Return the (x, y) coordinate for the center point of the cell that contains the specified text.  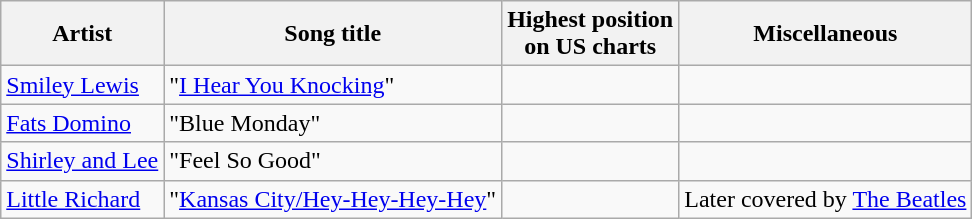
Song title (333, 34)
Later covered by The Beatles (826, 199)
Miscellaneous (826, 34)
Smiley Lewis (82, 85)
"Kansas City/Hey-Hey-Hey-Hey" (333, 199)
"I Hear You Knocking" (333, 85)
Fats Domino (82, 123)
Shirley and Lee (82, 161)
Little Richard (82, 199)
"Feel So Good" (333, 161)
Highest position on US charts (590, 34)
Artist (82, 34)
"Blue Monday" (333, 123)
